Find where the given text appears and provide that cell's center as [x, y] coordinate. 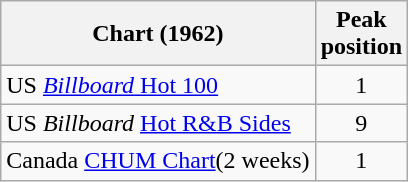
Canada CHUM Chart(2 weeks) [158, 161]
Peakposition [361, 34]
Chart (1962) [158, 34]
9 [361, 123]
US Billboard Hot R&B Sides [158, 123]
US Billboard Hot 100 [158, 85]
